Capture the cell that displays the provided text and extract its (x, y) central coordinate. 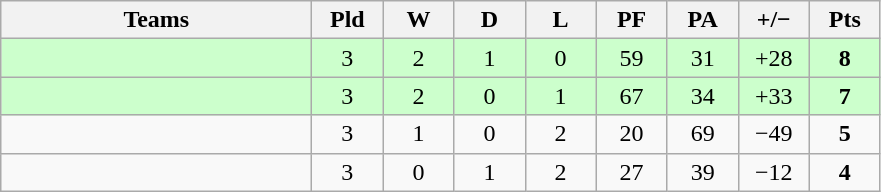
PF (632, 20)
4 (844, 172)
PA (702, 20)
+28 (774, 58)
39 (702, 172)
Pld (348, 20)
31 (702, 58)
59 (632, 58)
L (560, 20)
27 (632, 172)
+33 (774, 96)
69 (702, 134)
Teams (156, 20)
67 (632, 96)
W (418, 20)
+/− (774, 20)
7 (844, 96)
D (490, 20)
−12 (774, 172)
Pts (844, 20)
−49 (774, 134)
34 (702, 96)
20 (632, 134)
8 (844, 58)
5 (844, 134)
